For the text-containing cell, return its midpoint in [X, Y] coordinate format. 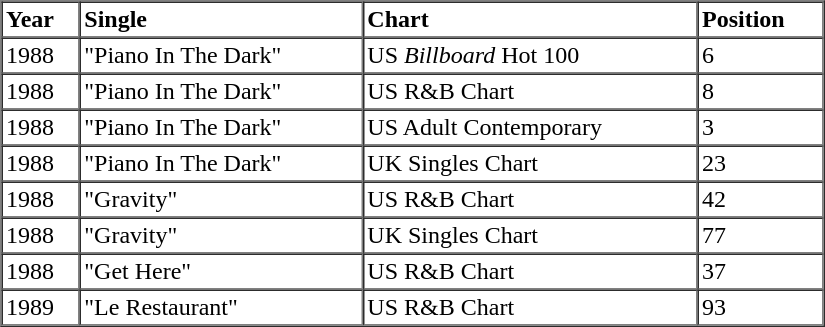
Year [41, 20]
37 [761, 272]
Single [222, 20]
8 [761, 92]
3 [761, 128]
Chart [530, 20]
US Adult Contemporary [530, 128]
6 [761, 56]
77 [761, 236]
1989 [41, 308]
"Le Restaurant" [222, 308]
"Get Here" [222, 272]
US Billboard Hot 100 [530, 56]
42 [761, 200]
93 [761, 308]
Position [761, 20]
23 [761, 164]
